Find where the given text appears and provide that cell's center as (x, y) coordinate. 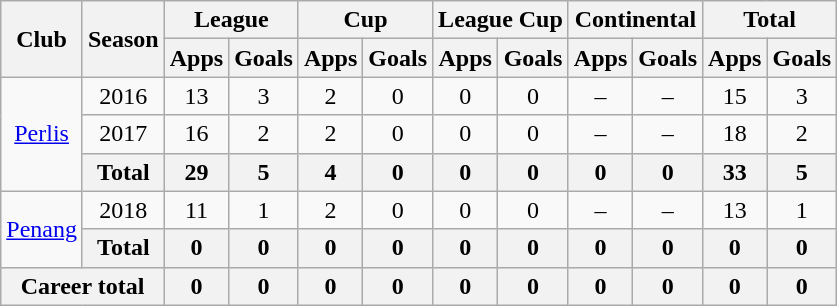
League Cup (501, 20)
15 (735, 96)
Penang (42, 229)
2018 (123, 210)
29 (196, 172)
11 (196, 210)
Season (123, 39)
33 (735, 172)
16 (196, 134)
Continental (635, 20)
2016 (123, 96)
Career total (82, 286)
League (231, 20)
Perlis (42, 134)
18 (735, 134)
4 (330, 172)
Club (42, 39)
2017 (123, 134)
Cup (365, 20)
